Identify which cell holds the provided text, then report its [X, Y] central coordinate. 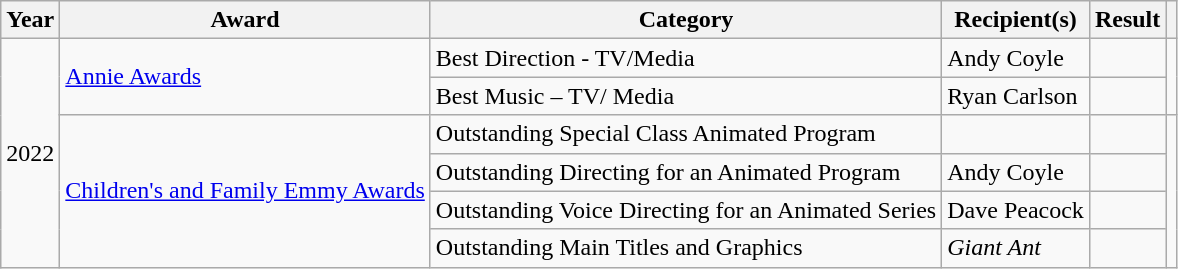
Annie Awards [245, 77]
Outstanding Main Titles and Graphics [686, 248]
Children's and Family Emmy Awards [245, 191]
Award [245, 20]
Result [1127, 20]
Dave Peacock [1016, 210]
Best Music – TV/ Media [686, 96]
Best Direction - TV/Media [686, 58]
Ryan Carlson [1016, 96]
2022 [30, 153]
Recipient(s) [1016, 20]
Year [30, 20]
Outstanding Voice Directing for an Animated Series [686, 210]
Giant Ant [1016, 248]
Category [686, 20]
Outstanding Directing for an Animated Program [686, 172]
Outstanding Special Class Animated Program [686, 134]
